Locate the cell with the specified text and output its [X, Y] center coordinate. 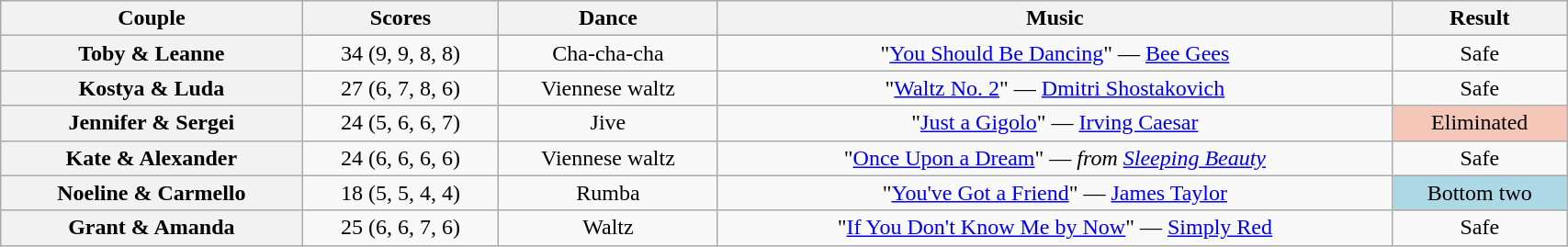
Dance [608, 18]
25 (6, 6, 7, 6) [400, 228]
"Just a Gigolo" — Irving Caesar [1055, 123]
27 (6, 7, 8, 6) [400, 88]
Kate & Alexander [152, 158]
Kostya & Luda [152, 88]
Eliminated [1480, 123]
Music [1055, 18]
Result [1480, 18]
18 (5, 5, 4, 4) [400, 193]
"Once Upon a Dream" — from Sleeping Beauty [1055, 158]
Couple [152, 18]
"If You Don't Know Me by Now" — Simply Red [1055, 228]
"You've Got a Friend" — James Taylor [1055, 193]
Rumba [608, 193]
Toby & Leanne [152, 53]
Cha-cha-cha [608, 53]
24 (5, 6, 6, 7) [400, 123]
Bottom two [1480, 193]
Grant & Amanda [152, 228]
Jennifer & Sergei [152, 123]
34 (9, 9, 8, 8) [400, 53]
"Waltz No. 2" — Dmitri Shostakovich [1055, 88]
Jive [608, 123]
Scores [400, 18]
"You Should Be Dancing" — Bee Gees [1055, 53]
Waltz [608, 228]
24 (6, 6, 6, 6) [400, 158]
Noeline & Carmello [152, 193]
